Scan for the cell matching the given text and deliver its [x, y] coordinate at center. 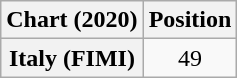
Chart (2020) [72, 20]
49 [190, 58]
Position [190, 20]
Italy (FIMI) [72, 58]
